Pinpoint the cell where the given text exists, returning its [x, y] midpoint coordinate. 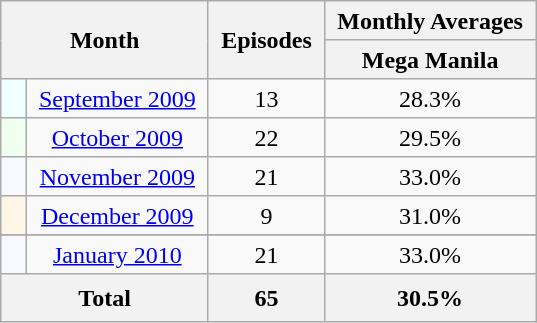
January 2010 [117, 254]
30.5% [430, 298]
31.0% [430, 216]
Mega Manila [430, 60]
22 [266, 138]
Total [105, 298]
65 [266, 298]
Month [105, 40]
Monthly Averages [430, 20]
29.5% [430, 138]
13 [266, 98]
October 2009 [117, 138]
September 2009 [117, 98]
9 [266, 216]
November 2009 [117, 176]
Episodes [266, 40]
December 2009 [117, 216]
28.3% [430, 98]
